Pinpoint the cell where the given text exists, returning its [x, y] midpoint coordinate. 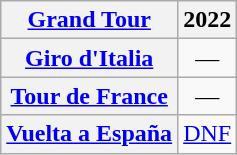
Giro d'Italia [90, 58]
DNF [208, 134]
2022 [208, 20]
Grand Tour [90, 20]
Vuelta a España [90, 134]
Tour de France [90, 96]
